Pinpoint the cell where the given text exists, returning its (X, Y) midpoint coordinate. 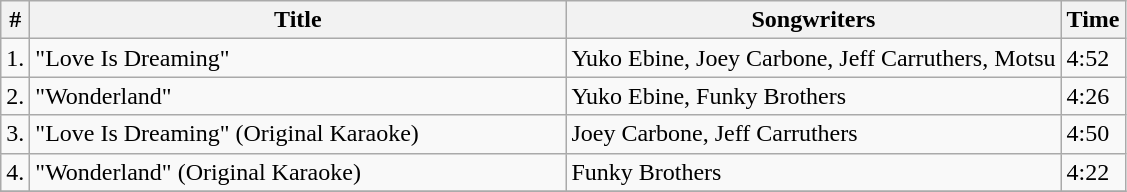
4:26 (1093, 96)
Joey Carbone, Jeff Carruthers (814, 134)
Songwriters (814, 20)
4:50 (1093, 134)
3. (16, 134)
1. (16, 58)
Yuko Ebine, Joey Carbone, Jeff Carruthers, Motsu (814, 58)
4. (16, 172)
"Wonderland" (Original Karaoke) (298, 172)
4:52 (1093, 58)
# (16, 20)
"Wonderland" (298, 96)
2. (16, 96)
4:22 (1093, 172)
Funky Brothers (814, 172)
Time (1093, 20)
"Love Is Dreaming" (Original Karaoke) (298, 134)
Yuko Ebine, Funky Brothers (814, 96)
Title (298, 20)
"Love Is Dreaming" (298, 58)
